Scan for the cell matching the given text and deliver its (X, Y) coordinate at center. 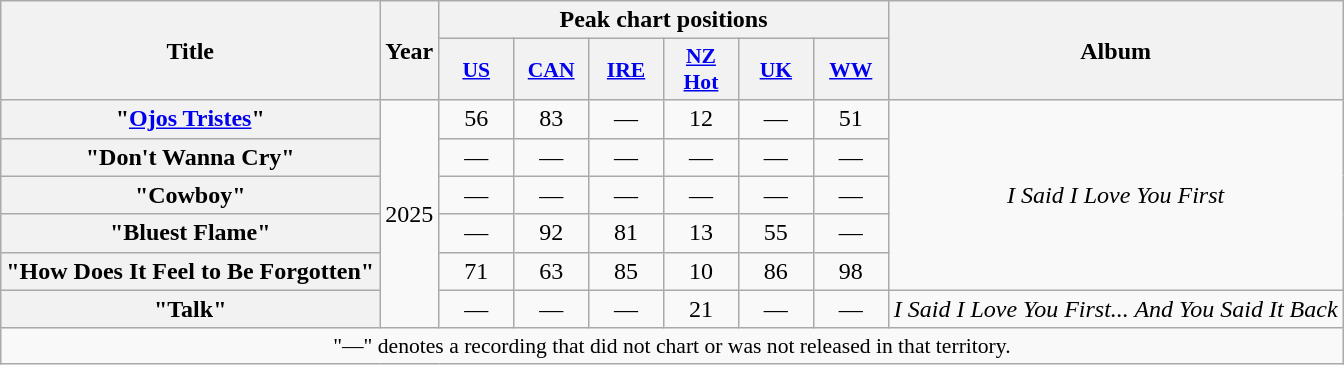
"Bluest Flame" (190, 233)
81 (626, 233)
UK (776, 70)
2025 (410, 214)
85 (626, 271)
21 (700, 309)
WW (850, 70)
"How Does It Feel to Be Forgotten" (190, 271)
51 (850, 119)
"—" denotes a recording that did not chart or was not released in that territory. (672, 346)
Title (190, 50)
83 (552, 119)
NZHot (700, 70)
I Said I Love You First (1116, 195)
Album (1116, 50)
56 (476, 119)
Peak chart positions (664, 20)
12 (700, 119)
"Talk" (190, 309)
98 (850, 271)
US (476, 70)
"Don't Wanna Cry" (190, 157)
10 (700, 271)
I Said I Love You First... And You Said It Back (1116, 309)
"Ojos Tristes" (190, 119)
IRE (626, 70)
71 (476, 271)
CAN (552, 70)
63 (552, 271)
55 (776, 233)
92 (552, 233)
86 (776, 271)
"Cowboy" (190, 195)
13 (700, 233)
Year (410, 50)
